Extract the (X, Y) coordinate from the center of the cell holding the provided text.  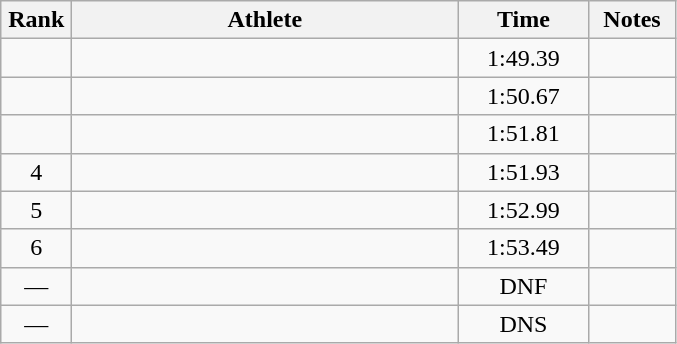
5 (36, 210)
DNS (524, 324)
Rank (36, 20)
Athlete (265, 20)
4 (36, 172)
1:51.81 (524, 134)
1:50.67 (524, 96)
1:53.49 (524, 248)
Time (524, 20)
DNF (524, 286)
Notes (632, 20)
1:52.99 (524, 210)
6 (36, 248)
1:49.39 (524, 58)
1:51.93 (524, 172)
